Provide the [X, Y] coordinate of the cell's center where the given text is located.  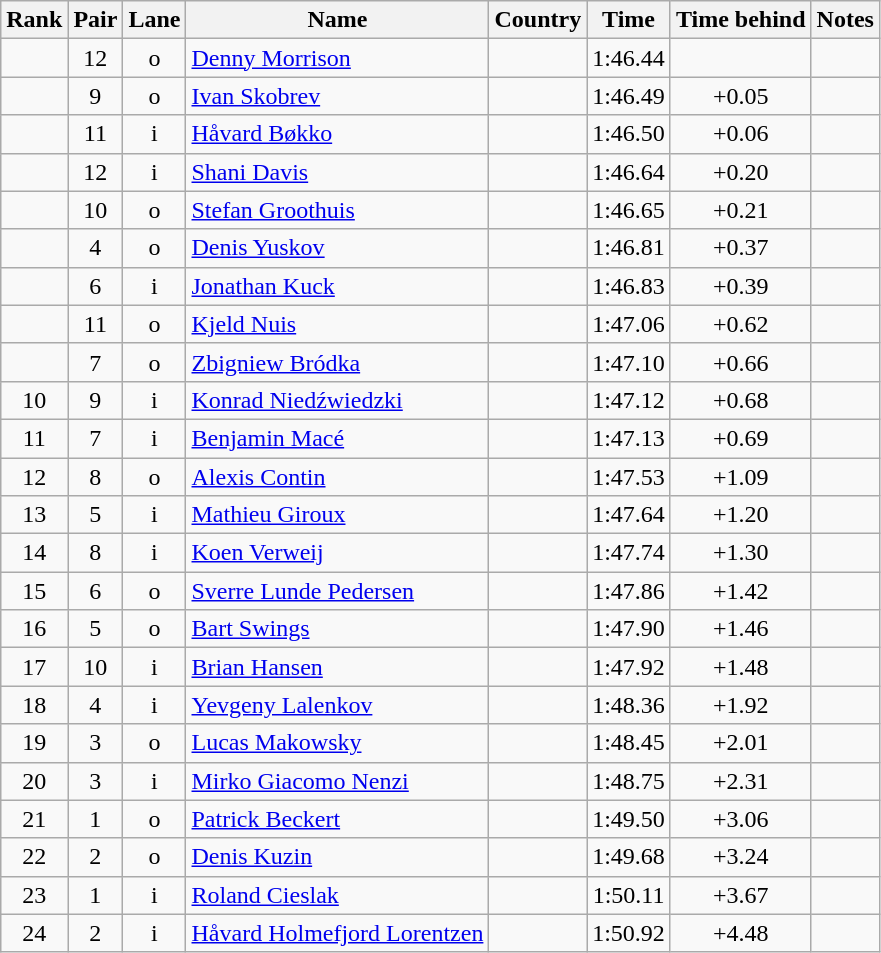
1:46.64 [629, 172]
1:49.50 [629, 819]
Mirko Giacomo Nenzi [338, 781]
Konrad Niedźwiedzki [338, 400]
+0.39 [740, 286]
1:48.36 [629, 705]
Sverre Lunde Pedersen [338, 591]
Mathieu Giroux [338, 515]
24 [34, 933]
Kjeld Nuis [338, 324]
Name [338, 20]
18 [34, 705]
1:46.81 [629, 248]
Stefan Groothuis [338, 210]
+0.05 [740, 96]
Koen Verweij [338, 553]
Benjamin Macé [338, 438]
Rank [34, 20]
1:47.64 [629, 515]
1:47.90 [629, 629]
+3.24 [740, 857]
Pair [96, 20]
16 [34, 629]
Håvard Bøkko [338, 134]
Denis Yuskov [338, 248]
Patrick Beckert [338, 819]
22 [34, 857]
Notes [845, 20]
Jonathan Kuck [338, 286]
Zbigniew Bródka [338, 362]
1:47.13 [629, 438]
13 [34, 515]
20 [34, 781]
1:47.74 [629, 553]
+3.06 [740, 819]
+1.46 [740, 629]
+0.37 [740, 248]
1:47.10 [629, 362]
1:47.86 [629, 591]
Shani Davis [338, 172]
Bart Swings [338, 629]
1:48.45 [629, 743]
Denny Morrison [338, 58]
+1.92 [740, 705]
+1.30 [740, 553]
Håvard Holmefjord Lorentzen [338, 933]
Roland Cieslak [338, 895]
17 [34, 667]
+0.21 [740, 210]
15 [34, 591]
Alexis Contin [338, 477]
+2.31 [740, 781]
+1.20 [740, 515]
+1.48 [740, 667]
1:47.12 [629, 400]
+0.62 [740, 324]
+0.69 [740, 438]
Country [538, 20]
1:46.83 [629, 286]
+0.68 [740, 400]
+2.01 [740, 743]
+1.42 [740, 591]
23 [34, 895]
1:46.65 [629, 210]
1:46.49 [629, 96]
1:46.50 [629, 134]
19 [34, 743]
1:47.06 [629, 324]
1:48.75 [629, 781]
+0.20 [740, 172]
1:50.11 [629, 895]
1:46.44 [629, 58]
1:47.53 [629, 477]
14 [34, 553]
+3.67 [740, 895]
+4.48 [740, 933]
1:47.92 [629, 667]
1:49.68 [629, 857]
+0.06 [740, 134]
+0.66 [740, 362]
Ivan Skobrev [338, 96]
Brian Hansen [338, 667]
Time behind [740, 20]
21 [34, 819]
Denis Kuzin [338, 857]
Time [629, 20]
+1.09 [740, 477]
1:50.92 [629, 933]
Lucas Makowsky [338, 743]
Yevgeny Lalenkov [338, 705]
Lane [154, 20]
